For the text-containing cell, return its midpoint in (X, Y) coordinate format. 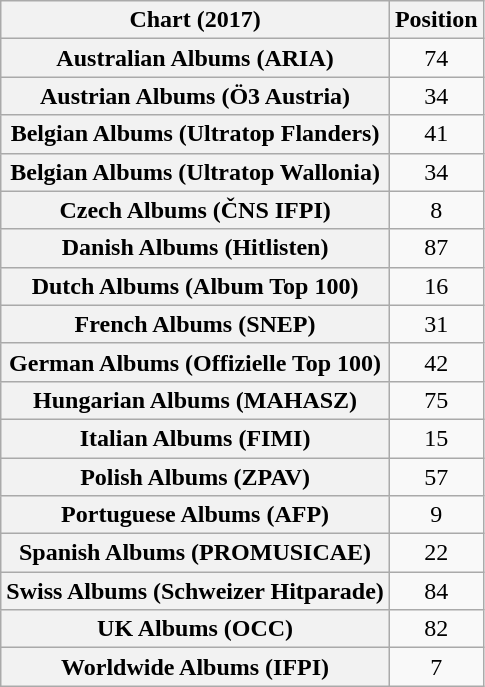
German Albums (Offizielle Top 100) (196, 362)
Danish Albums (Hitlisten) (196, 248)
Dutch Albums (Album Top 100) (196, 286)
42 (436, 362)
8 (436, 210)
Belgian Albums (Ultratop Wallonia) (196, 172)
82 (436, 629)
Worldwide Albums (IFPI) (196, 667)
22 (436, 553)
Spanish Albums (PROMUSICAE) (196, 553)
74 (436, 58)
Italian Albums (FIMI) (196, 438)
41 (436, 134)
7 (436, 667)
9 (436, 515)
French Albums (SNEP) (196, 324)
87 (436, 248)
15 (436, 438)
Swiss Albums (Schweizer Hitparade) (196, 591)
Austrian Albums (Ö3 Austria) (196, 96)
Australian Albums (ARIA) (196, 58)
Czech Albums (ČNS IFPI) (196, 210)
Chart (2017) (196, 20)
Hungarian Albums (MAHASZ) (196, 400)
84 (436, 591)
UK Albums (OCC) (196, 629)
Polish Albums (ZPAV) (196, 477)
Belgian Albums (Ultratop Flanders) (196, 134)
Portuguese Albums (AFP) (196, 515)
75 (436, 400)
Position (436, 20)
57 (436, 477)
31 (436, 324)
16 (436, 286)
